Extract the (x, y) coordinate from the center of the cell holding the provided text.  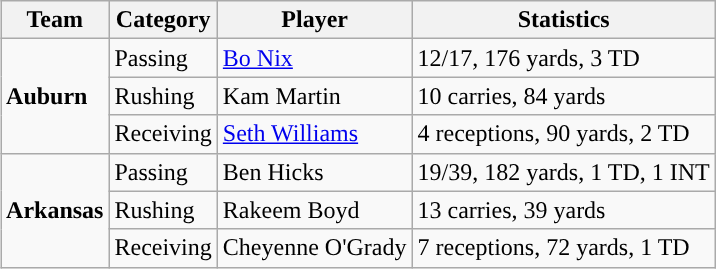
13 carries, 39 yards (564, 210)
Bo Nix (314, 58)
Cheyenne O'Grady (314, 248)
Kam Martin (314, 96)
Statistics (564, 20)
Ben Hicks (314, 172)
10 carries, 84 yards (564, 96)
12/17, 176 yards, 3 TD (564, 58)
Arkansas (55, 210)
Category (163, 20)
4 receptions, 90 yards, 2 TD (564, 134)
7 receptions, 72 yards, 1 TD (564, 248)
Team (55, 20)
Player (314, 20)
Auburn (55, 96)
Rakeem Boyd (314, 210)
19/39, 182 yards, 1 TD, 1 INT (564, 172)
Seth Williams (314, 134)
